Extract the (X, Y) coordinate from the center of the cell holding the provided text.  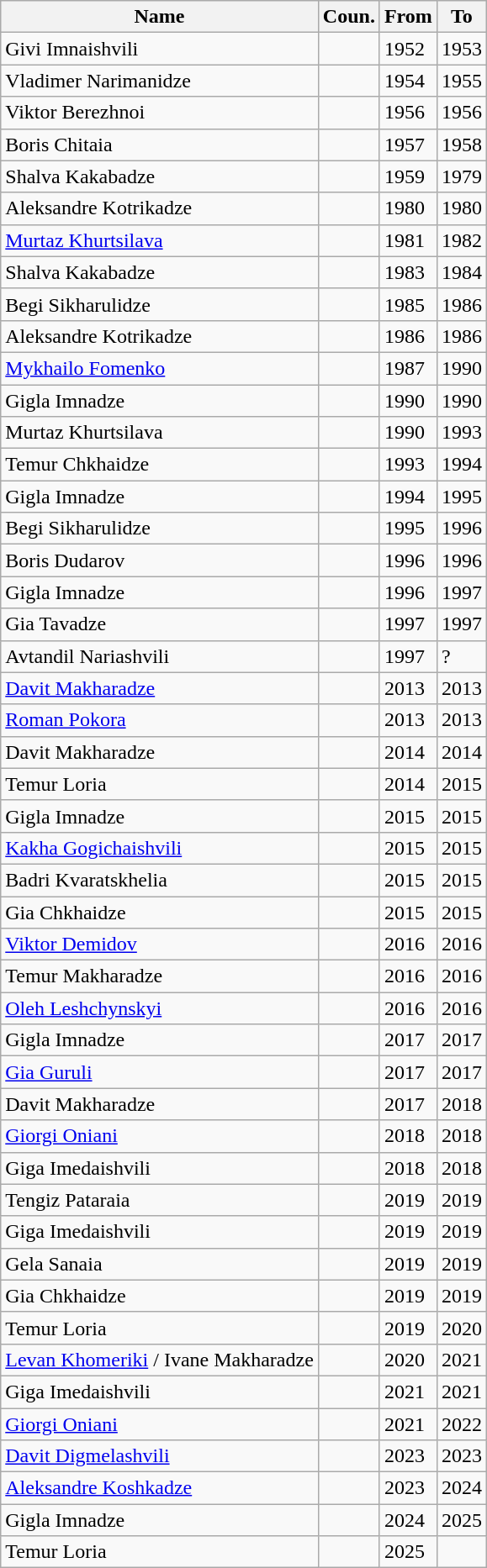
Viktor Demidov (160, 944)
Gela Sanaia (160, 1264)
Temur Makharadze (160, 976)
Vladimer Narimanidze (160, 81)
2022 (461, 1424)
1979 (461, 176)
Badri Kvaratskhelia (160, 880)
Levan Khomeriki / Ivane Makharadze (160, 1360)
1983 (408, 272)
Gia Guruli (160, 1072)
Viktor Berezhnoi (160, 113)
1959 (408, 176)
Aleksandre Koshkadze (160, 1488)
1985 (408, 304)
1954 (408, 81)
1952 (408, 49)
Mykhailo Fomenko (160, 368)
Givi Imnaishvili (160, 49)
Boris Chitaia (160, 145)
? (461, 656)
Kakha Gogichaishvili (160, 848)
1953 (461, 49)
Boris Dudarov (160, 560)
Name (160, 17)
Gia Tavadze (160, 624)
1958 (461, 145)
1987 (408, 368)
Oleh Leshchynskyi (160, 1008)
From (408, 17)
Roman Pokora (160, 720)
1982 (461, 240)
1984 (461, 272)
Tengiz Pataraia (160, 1200)
Avtandil Nariashvili (160, 656)
1981 (408, 240)
Coun. (348, 17)
Davit Digmelashvili (160, 1456)
1957 (408, 145)
1955 (461, 81)
To (461, 17)
Temur Chkhaidze (160, 465)
